Find where the given text appears and provide that cell's center as (x, y) coordinate. 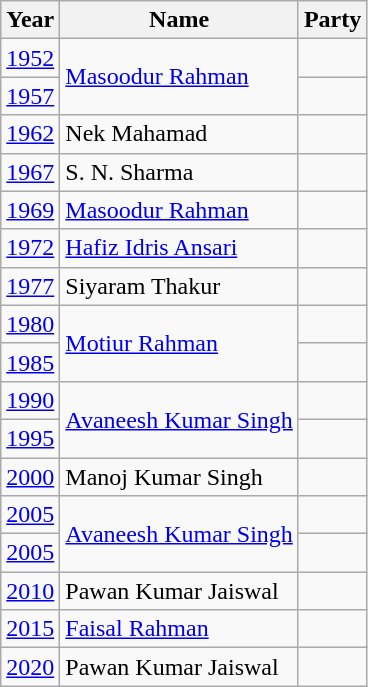
Nek Mahamad (180, 134)
1962 (30, 134)
1995 (30, 438)
Motiur Rahman (180, 343)
Year (30, 20)
S. N. Sharma (180, 172)
1985 (30, 362)
2000 (30, 477)
Faisal Rahman (180, 629)
1969 (30, 210)
1980 (30, 324)
2015 (30, 629)
1967 (30, 172)
1972 (30, 248)
Party (332, 20)
1957 (30, 96)
Name (180, 20)
2010 (30, 591)
Manoj Kumar Singh (180, 477)
Siyaram Thakur (180, 286)
Hafiz Idris Ansari (180, 248)
1977 (30, 286)
2020 (30, 667)
1952 (30, 58)
1990 (30, 400)
